Search for the cell housing the specified text and yield its (x, y) center coordinate. 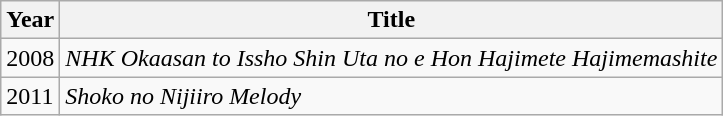
Year (30, 20)
2008 (30, 58)
NHK Okaasan to Issho Shin Uta no e Hon Hajimete Hajimemashite (392, 58)
Title (392, 20)
2011 (30, 96)
Shoko no Nijiiro Melody (392, 96)
